Find where the given text appears and provide that cell's center as [x, y] coordinate. 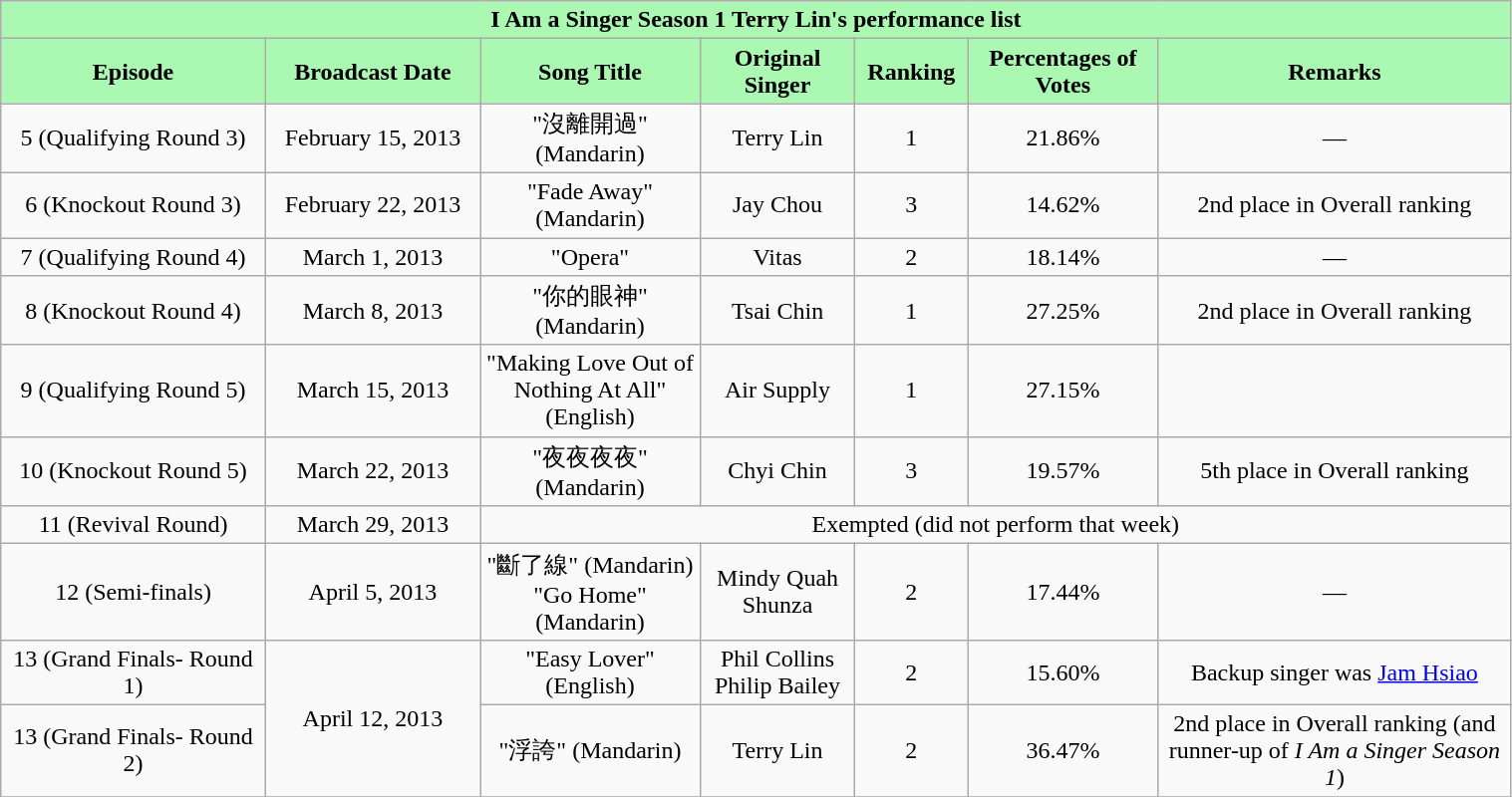
13 (Grand Finals- Round 2) [134, 750]
March 8, 2013 [373, 311]
Air Supply [777, 391]
7 (Qualifying Round 4) [134, 256]
Mindy QuahShunza [777, 592]
March 22, 2013 [373, 471]
Jay Chou [777, 205]
10 (Knockout Round 5) [134, 471]
2nd place in Overall ranking (and runner-up of I Am a Singer Season 1) [1335, 750]
27.25% [1062, 311]
36.47% [1062, 750]
April 12, 2013 [373, 717]
"Easy Lover" (English) [590, 671]
12 (Semi-finals) [134, 592]
Chyi Chin [777, 471]
5th place in Overall ranking [1335, 471]
Exempted (did not perform that week) [996, 525]
Vitas [777, 256]
February 22, 2013 [373, 205]
Broadcast Date [373, 72]
Percentages of Votes [1062, 72]
Remarks [1335, 72]
"沒離開過" (Mandarin) [590, 138]
"夜夜夜夜" (Mandarin) [590, 471]
"你的眼神" (Mandarin) [590, 311]
21.86% [1062, 138]
5 (Qualifying Round 3) [134, 138]
"斷了線" (Mandarin) "Go Home" (Mandarin) [590, 592]
I Am a Singer Season 1 Terry Lin's performance list [756, 20]
March 29, 2013 [373, 525]
"Opera" [590, 256]
"Fade Away" (Mandarin) [590, 205]
"浮誇" (Mandarin) [590, 750]
Phil CollinsPhilip Bailey [777, 671]
"Making Love Out of Nothing At All" (English) [590, 391]
9 (Qualifying Round 5) [134, 391]
Ranking [911, 72]
18.14% [1062, 256]
19.57% [1062, 471]
April 5, 2013 [373, 592]
Episode [134, 72]
17.44% [1062, 592]
14.62% [1062, 205]
February 15, 2013 [373, 138]
Backup singer was Jam Hsiao [1335, 671]
Original Singer [777, 72]
15.60% [1062, 671]
27.15% [1062, 391]
March 15, 2013 [373, 391]
6 (Knockout Round 3) [134, 205]
13 (Grand Finals- Round 1) [134, 671]
Song Title [590, 72]
11 (Revival Round) [134, 525]
8 (Knockout Round 4) [134, 311]
March 1, 2013 [373, 256]
Tsai Chin [777, 311]
